Search for the cell housing the specified text and yield its [X, Y] center coordinate. 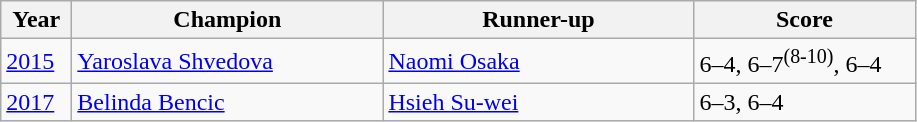
6–3, 6–4 [804, 102]
Runner-up [538, 20]
Year [36, 20]
Yaroslava Shvedova [228, 62]
Champion [228, 20]
6–4, 6–7(8-10), 6–4 [804, 62]
Belinda Bencic [228, 102]
2015 [36, 62]
Hsieh Su-wei [538, 102]
Naomi Osaka [538, 62]
Score [804, 20]
2017 [36, 102]
